Determine the (x, y) coordinate at the center of the cell enclosing the given text.  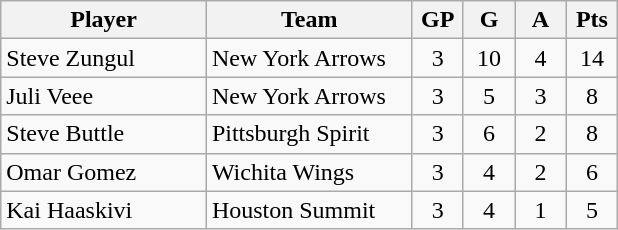
1 (540, 210)
Kai Haaskivi (104, 210)
Houston Summit (309, 210)
Pittsburgh Spirit (309, 134)
14 (592, 58)
A (540, 20)
Team (309, 20)
GP (438, 20)
Wichita Wings (309, 172)
Player (104, 20)
Steve Buttle (104, 134)
Juli Veee (104, 96)
Omar Gomez (104, 172)
G (488, 20)
10 (488, 58)
Pts (592, 20)
Steve Zungul (104, 58)
